Scan for the cell matching the given text and deliver its (x, y) coordinate at center. 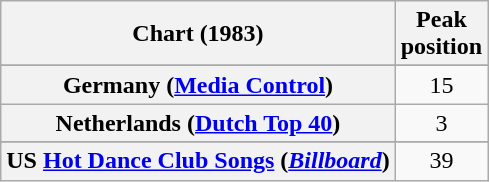
39 (441, 161)
3 (441, 123)
Netherlands (Dutch Top 40) (198, 123)
15 (441, 85)
Chart (1983) (198, 34)
US Hot Dance Club Songs (Billboard) (198, 161)
Germany (Media Control) (198, 85)
Peakposition (441, 34)
